From the cell containing the given text, extract its center point as (X, Y) coordinate. 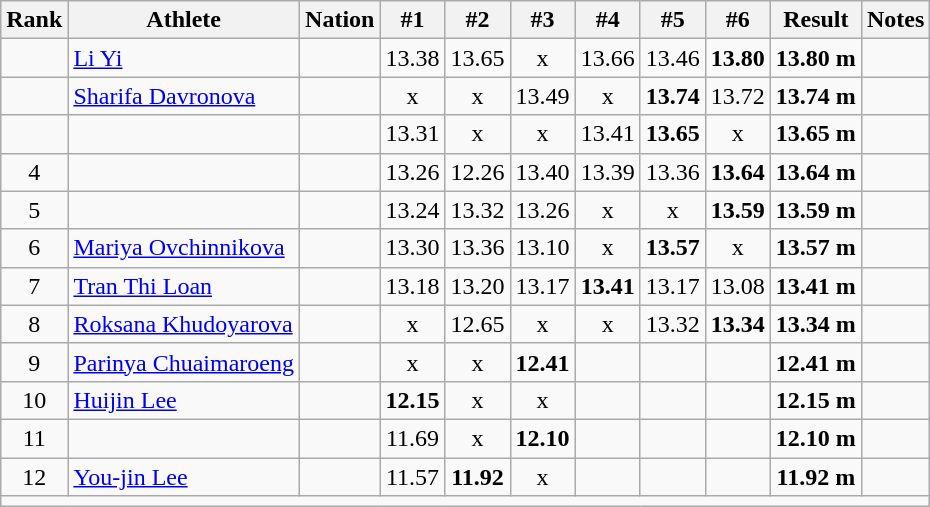
13.74 (672, 96)
12.65 (478, 324)
12.41 m (816, 362)
13.46 (672, 58)
12.41 (542, 362)
13.59 (738, 210)
12.15 m (816, 400)
Athlete (184, 20)
Roksana Khudoyarova (184, 324)
11.69 (412, 438)
12.26 (478, 172)
13.57 (672, 248)
Mariya Ovchinnikova (184, 248)
6 (34, 248)
12.10 m (816, 438)
13.30 (412, 248)
12 (34, 477)
13.41 m (816, 286)
Huijin Lee (184, 400)
Nation (340, 20)
Notes (895, 20)
10 (34, 400)
13.38 (412, 58)
Tran Thi Loan (184, 286)
12.15 (412, 400)
13.39 (608, 172)
You-jin Lee (184, 477)
13.40 (542, 172)
13.80 (738, 58)
9 (34, 362)
#5 (672, 20)
13.66 (608, 58)
13.59 m (816, 210)
13.10 (542, 248)
11.92 (478, 477)
8 (34, 324)
13.31 (412, 134)
13.65 m (816, 134)
Li Yi (184, 58)
#6 (738, 20)
5 (34, 210)
13.80 m (816, 58)
13.34 (738, 324)
11.92 m (816, 477)
13.34 m (816, 324)
13.49 (542, 96)
13.74 m (816, 96)
4 (34, 172)
13.57 m (816, 248)
Sharifa Davronova (184, 96)
13.64 (738, 172)
#1 (412, 20)
13.20 (478, 286)
13.72 (738, 96)
7 (34, 286)
13.18 (412, 286)
Result (816, 20)
13.64 m (816, 172)
11 (34, 438)
13.08 (738, 286)
#2 (478, 20)
#4 (608, 20)
Parinya Chuaimaroeng (184, 362)
12.10 (542, 438)
#3 (542, 20)
Rank (34, 20)
11.57 (412, 477)
13.24 (412, 210)
